Locate the cell with the specified text and output its (x, y) center coordinate. 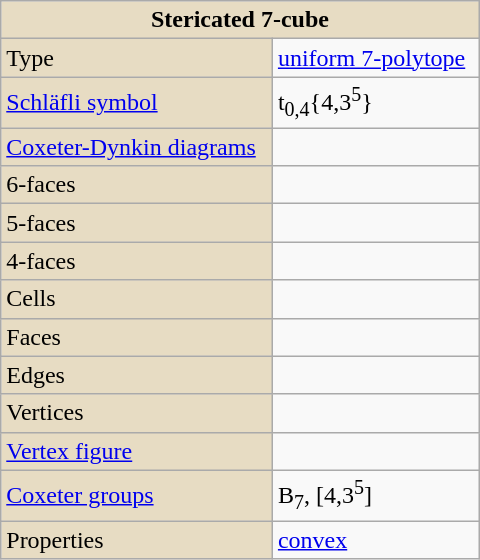
6-faces (137, 185)
Vertex figure (137, 451)
Schläfli symbol (137, 102)
Type (137, 58)
Coxeter-Dynkin diagrams (137, 147)
Edges (137, 375)
Vertices (137, 413)
5-faces (137, 223)
4-faces (137, 261)
Coxeter groups (137, 496)
B7, [4,35] (376, 496)
Faces (137, 337)
convex (376, 540)
t0,4{4,35} (376, 102)
Stericated 7-cube (240, 20)
Properties (137, 540)
uniform 7-polytope (376, 58)
Cells (137, 299)
